Find where the given text appears and provide that cell's center as (X, Y) coordinate. 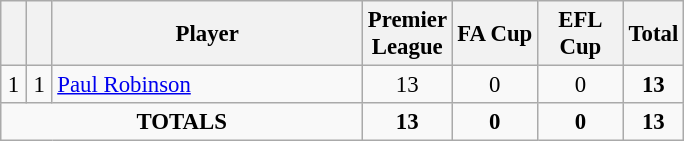
FA Cup (495, 34)
Player (208, 34)
Paul Robinson (208, 85)
EFL Cup (581, 34)
TOTALS (182, 122)
Total (653, 34)
Premier League (408, 34)
